Search for the cell housing the specified text and yield its [x, y] center coordinate. 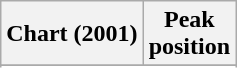
Chart (2001) [72, 34]
Peak position [189, 34]
